Pinpoint the cell where the given text exists, returning its [X, Y] midpoint coordinate. 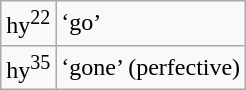
hy22 [28, 24]
hy35 [28, 68]
‘go’ [151, 24]
‘gone’ (perfective) [151, 68]
